Capture the cell that displays the provided text and extract its [X, Y] central coordinate. 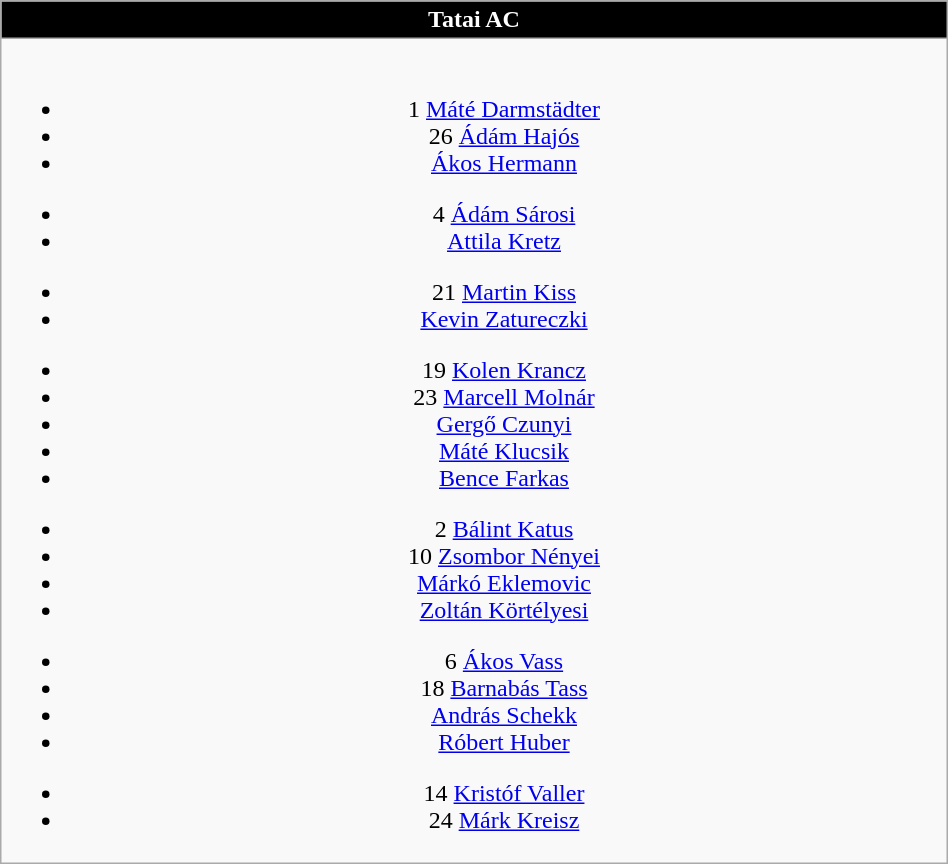
Tatai AC [474, 20]
